Return (x, y) of the center of cell containing provided text 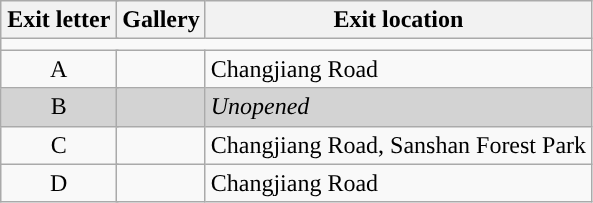
Exit letter (59, 20)
C (59, 145)
Exit location (398, 20)
Gallery (161, 20)
B (59, 107)
Unopened (398, 107)
D (59, 183)
Changjiang Road, Sanshan Forest Park (398, 145)
A (59, 69)
